Identify which cell holds the provided text, then report its (X, Y) central coordinate. 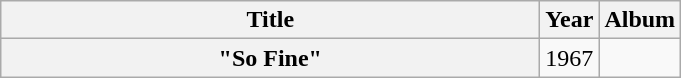
1967 (570, 58)
Year (570, 20)
"So Fine" (270, 58)
Album (640, 20)
Title (270, 20)
